Determine the [x, y] coordinate at the center of the cell enclosing the given text.  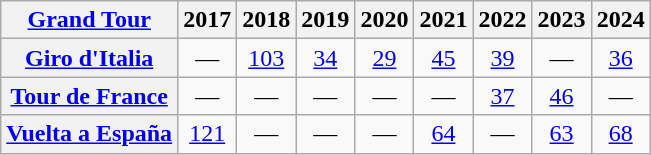
39 [502, 58]
Vuelta a España [90, 134]
Tour de France [90, 96]
Grand Tour [90, 20]
45 [444, 58]
37 [502, 96]
2021 [444, 20]
64 [444, 134]
103 [266, 58]
2024 [620, 20]
68 [620, 134]
46 [562, 96]
Giro d'Italia [90, 58]
121 [208, 134]
29 [384, 58]
2020 [384, 20]
2018 [266, 20]
2017 [208, 20]
2023 [562, 20]
2019 [326, 20]
63 [562, 134]
2022 [502, 20]
36 [620, 58]
34 [326, 58]
